Return the (X, Y) coordinate for the center point of the cell that contains the specified text.  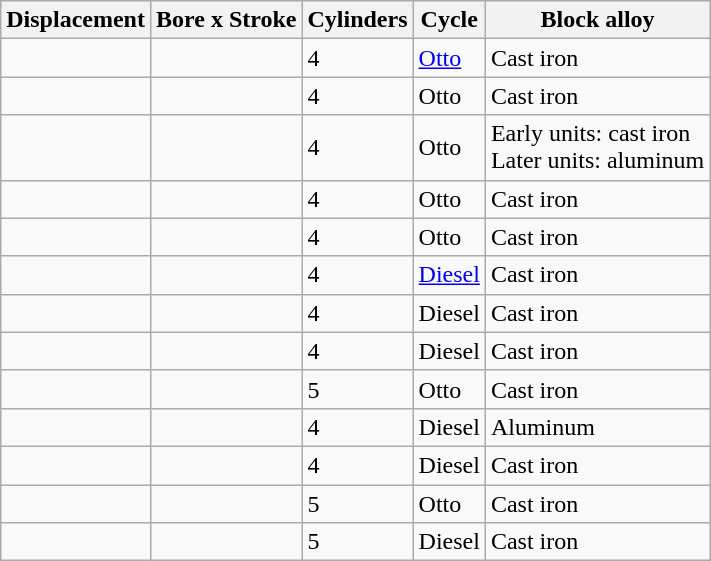
Aluminum (597, 427)
Cycle (449, 20)
Bore x Stroke (226, 20)
Displacement (76, 20)
Block alloy (597, 20)
Early units: cast ironLater units: aluminum (597, 148)
Cylinders (358, 20)
